Locate the cell with the specified text and output its (X, Y) center coordinate. 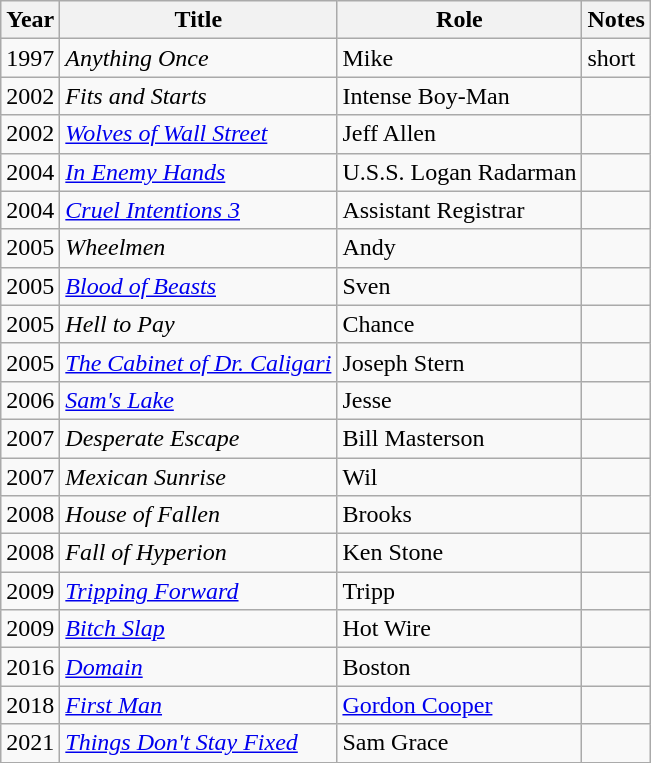
Year (30, 20)
Gordon Cooper (460, 705)
Joseph Stern (460, 362)
2016 (30, 667)
Intense Boy-Man (460, 96)
Tripping Forward (198, 591)
Sam's Lake (198, 400)
In Enemy Hands (198, 172)
U.S.S. Logan Radarman (460, 172)
Things Don't Stay Fixed (198, 743)
Ken Stone (460, 553)
Jeff Allen (460, 134)
Domain (198, 667)
Desperate Escape (198, 438)
House of Fallen (198, 515)
Hell to Pay (198, 324)
Role (460, 20)
Hot Wire (460, 629)
Bitch Slap (198, 629)
Wheelmen (198, 248)
Anything Once (198, 58)
Title (198, 20)
short (616, 58)
Andy (460, 248)
Fits and Starts (198, 96)
Brooks (460, 515)
The Cabinet of Dr. Caligari (198, 362)
2018 (30, 705)
Sam Grace (460, 743)
Mike (460, 58)
Jesse (460, 400)
Sven (460, 286)
2006 (30, 400)
Bill Masterson (460, 438)
Tripp (460, 591)
1997 (30, 58)
Boston (460, 667)
Mexican Sunrise (198, 477)
Chance (460, 324)
Wolves of Wall Street (198, 134)
Assistant Registrar (460, 210)
Wil (460, 477)
Blood of Beasts (198, 286)
First Man (198, 705)
Cruel Intentions 3 (198, 210)
Fall of Hyperion (198, 553)
2021 (30, 743)
Notes (616, 20)
